Find where the given text appears and provide that cell's center as [x, y] coordinate. 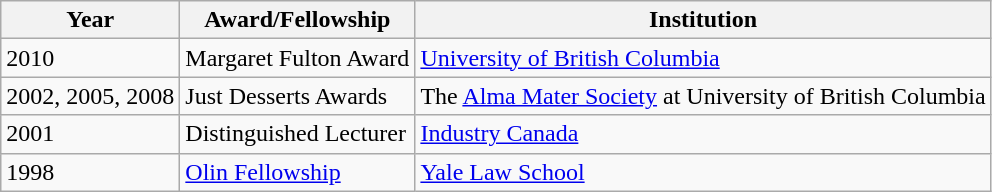
Award/Fellowship [298, 20]
Olin Fellowship [298, 172]
Distinguished Lecturer [298, 134]
Institution [703, 20]
Industry Canada [703, 134]
2001 [90, 134]
1998 [90, 172]
Margaret Fulton Award [298, 58]
2002, 2005, 2008 [90, 96]
2010 [90, 58]
Just Desserts Awards [298, 96]
Yale Law School [703, 172]
The Alma Mater Society at University of British Columbia [703, 96]
University of British Columbia [703, 58]
Year [90, 20]
